From the cell containing the given text, extract its center point as (x, y) coordinate. 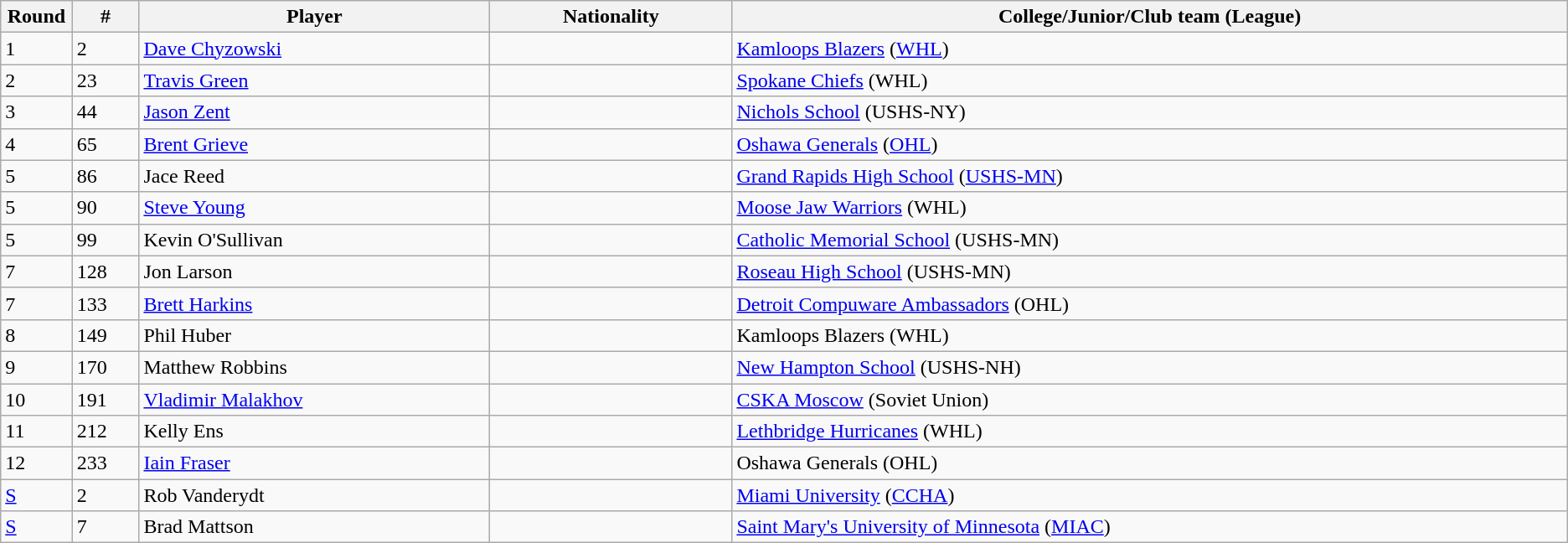
8 (37, 335)
Catholic Memorial School (USHS-MN) (1149, 240)
1 (37, 49)
23 (106, 80)
9 (37, 367)
233 (106, 463)
128 (106, 271)
Jason Zent (315, 112)
Jon Larson (315, 271)
CSKA Moscow (Soviet Union) (1149, 400)
149 (106, 335)
99 (106, 240)
Roseau High School (USHS-MN) (1149, 271)
12 (37, 463)
Brett Harkins (315, 303)
44 (106, 112)
10 (37, 400)
Grand Rapids High School (USHS-MN) (1149, 176)
Saint Mary's University of Minnesota (MIAC) (1149, 527)
90 (106, 208)
3 (37, 112)
Brad Mattson (315, 527)
Lethbridge Hurricanes (WHL) (1149, 432)
191 (106, 400)
65 (106, 144)
# (106, 17)
170 (106, 367)
Jace Reed (315, 176)
Kelly Ens (315, 432)
212 (106, 432)
Steve Young (315, 208)
11 (37, 432)
Miami University (CCHA) (1149, 495)
Player (315, 17)
Dave Chyzowski (315, 49)
Vladimir Malakhov (315, 400)
86 (106, 176)
133 (106, 303)
New Hampton School (USHS-NH) (1149, 367)
Brent Grieve (315, 144)
Matthew Robbins (315, 367)
Iain Fraser (315, 463)
Detroit Compuware Ambassadors (OHL) (1149, 303)
Travis Green (315, 80)
Moose Jaw Warriors (WHL) (1149, 208)
Nationality (611, 17)
Spokane Chiefs (WHL) (1149, 80)
Round (37, 17)
College/Junior/Club team (League) (1149, 17)
Phil Huber (315, 335)
Nichols School (USHS-NY) (1149, 112)
Kevin O'Sullivan (315, 240)
4 (37, 144)
Rob Vanderydt (315, 495)
